Output the [x, y] coordinate of the center of the cell containing the given text.  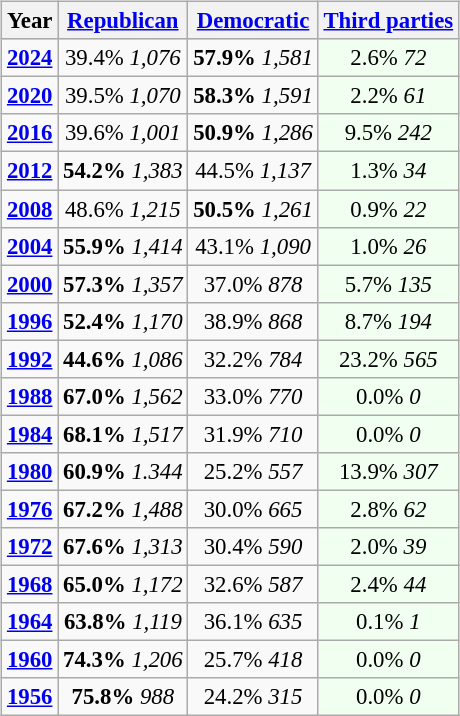
5.7% 135 [388, 284]
57.9% 1,581 [253, 58]
37.0% 878 [253, 284]
33.0% 770 [253, 396]
44.6% 1,086 [123, 359]
30.0% 665 [253, 509]
50.9% 1,286 [253, 133]
55.9% 1,414 [123, 246]
2020 [30, 96]
65.0% 1,172 [123, 584]
2.8% 62 [388, 509]
Republican [123, 21]
23.2% 565 [388, 359]
43.1% 1,090 [253, 246]
2000 [30, 284]
1988 [30, 396]
1992 [30, 359]
Third parties [388, 21]
1968 [30, 584]
13.9% 307 [388, 472]
2004 [30, 246]
8.7% 194 [388, 321]
67.6% 1,313 [123, 547]
Year [30, 21]
54.2% 1,383 [123, 171]
25.7% 418 [253, 660]
1976 [30, 509]
60.9% 1.344 [123, 472]
1956 [30, 697]
50.5% 1,261 [253, 209]
1.0% 26 [388, 246]
9.5% 242 [388, 133]
1996 [30, 321]
39.4% 1,076 [123, 58]
57.3% 1,357 [123, 284]
67.2% 1,488 [123, 509]
2024 [30, 58]
1.3% 34 [388, 171]
39.5% 1,070 [123, 96]
0.9% 22 [388, 209]
32.2% 784 [253, 359]
2.6% 72 [388, 58]
32.6% 587 [253, 584]
67.0% 1,562 [123, 396]
39.6% 1,001 [123, 133]
2.4% 44 [388, 584]
1972 [30, 547]
1984 [30, 434]
1964 [30, 622]
52.4% 1,170 [123, 321]
36.1% 635 [253, 622]
38.9% 868 [253, 321]
2.2% 61 [388, 96]
25.2% 557 [253, 472]
Democratic [253, 21]
2.0% 39 [388, 547]
24.2% 315 [253, 697]
1960 [30, 660]
31.9% 710 [253, 434]
63.8% 1,119 [123, 622]
68.1% 1,517 [123, 434]
2008 [30, 209]
75.8% 988 [123, 697]
2016 [30, 133]
2012 [30, 171]
1980 [30, 472]
48.6% 1,215 [123, 209]
30.4% 590 [253, 547]
74.3% 1,206 [123, 660]
0.1% 1 [388, 622]
58.3% 1,591 [253, 96]
44.5% 1,137 [253, 171]
